Return (X, Y) of the center of cell containing provided text 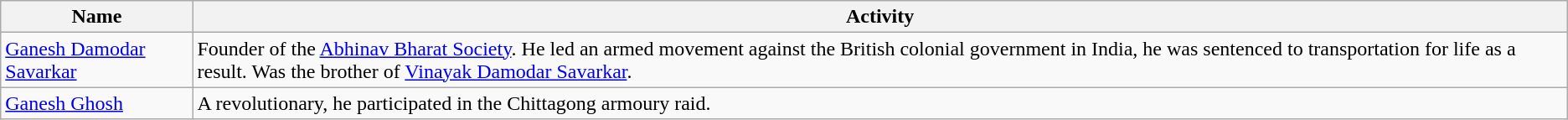
A revolutionary, he participated in the Chittagong armoury raid. (879, 103)
Name (97, 17)
Activity (879, 17)
Ganesh Damodar Savarkar (97, 60)
Ganesh Ghosh (97, 103)
